Determine the [x, y] coordinate at the center of the cell enclosing the given text.  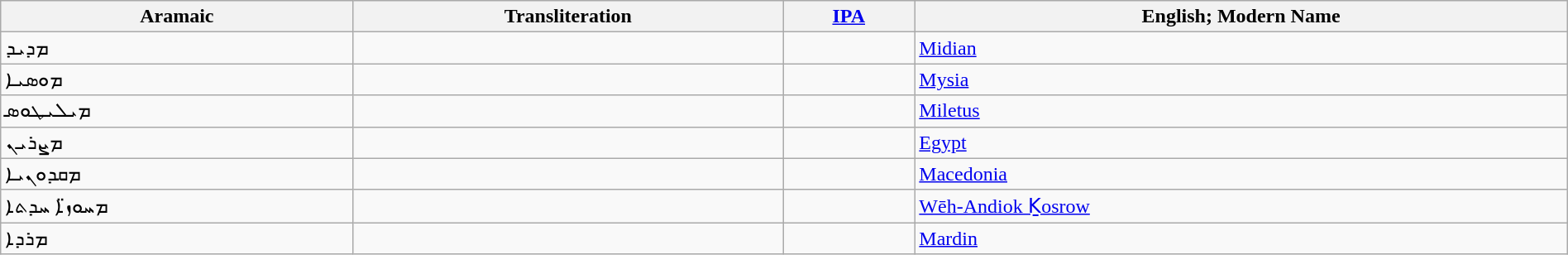
Transliteration [568, 17]
ܡܘܣܝܐ [177, 79]
ܡܩܕܘܢܝܐ [177, 174]
Wēh-Andiok Ḵosrow [1241, 206]
ܡܝܠܝܛܘܣ [177, 111]
Mysia [1241, 79]
ܡܚܘܙ̈ܐ ܚܕܬܐ [177, 206]
English; Modern Name [1241, 17]
ܡܨܪܝܢ [177, 142]
Mardin [1241, 238]
IPA [849, 17]
ܡܕܝܕ [177, 48]
ܡܪܕܐ [177, 238]
Macedonia [1241, 174]
Miletus [1241, 111]
Egypt [1241, 142]
Midian [1241, 48]
Aramaic [177, 17]
